Pinpoint the cell where the given text exists, returning its (X, Y) midpoint coordinate. 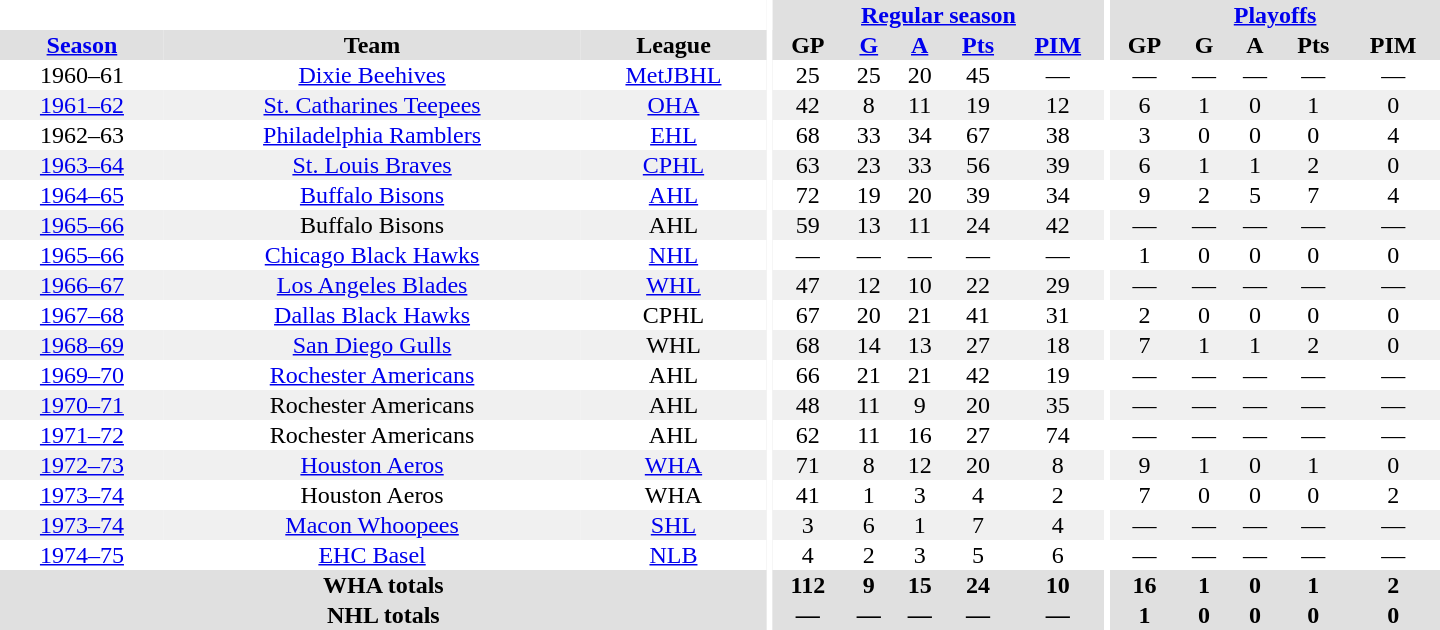
18 (1058, 345)
14 (868, 345)
35 (1058, 405)
1970–71 (82, 405)
29 (1058, 285)
1961–62 (82, 105)
1967–68 (82, 315)
1972–73 (82, 465)
72 (808, 195)
St. Louis Braves (372, 165)
74 (1058, 435)
St. Catharines Teepees (372, 105)
1971–72 (82, 435)
38 (1058, 135)
48 (808, 405)
62 (808, 435)
1964–65 (82, 195)
56 (978, 165)
Philadelphia Ramblers (372, 135)
OHA (674, 105)
MetJBHL (674, 75)
Dixie Beehives (372, 75)
1974–75 (82, 555)
59 (808, 225)
22 (978, 285)
112 (808, 585)
Playoffs (1275, 15)
1968–69 (82, 345)
1960–61 (82, 75)
1969–70 (82, 375)
1963–64 (82, 165)
45 (978, 75)
San Diego Gulls (372, 345)
15 (920, 585)
66 (808, 375)
71 (808, 465)
63 (808, 165)
EHL (674, 135)
NHL totals (384, 615)
NHL (674, 255)
1962–63 (82, 135)
Team (372, 45)
Chicago Black Hawks (372, 255)
SHL (674, 525)
Dallas Black Hawks (372, 315)
Season (82, 45)
Regular season (938, 15)
47 (808, 285)
31 (1058, 315)
Los Angeles Blades (372, 285)
23 (868, 165)
Macon Whoopees (372, 525)
NLB (674, 555)
WHA totals (384, 585)
League (674, 45)
EHC Basel (372, 555)
1966–67 (82, 285)
